Identify which cell holds the provided text, then report its (X, Y) central coordinate. 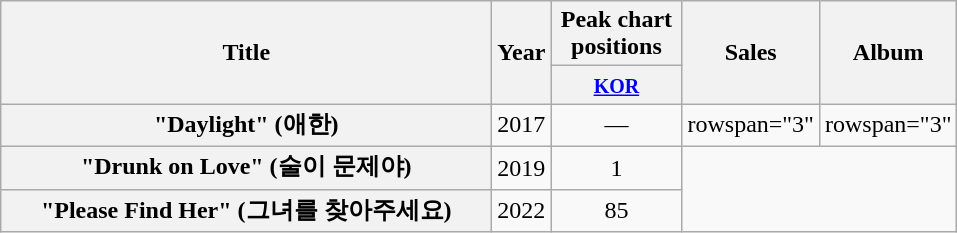
Title (246, 52)
Peak chart positions (616, 34)
2019 (522, 168)
"Drunk on Love" (술이 문제야) (246, 168)
85 (616, 210)
2022 (522, 210)
2017 (522, 126)
Album (888, 52)
1 (616, 168)
Year (522, 52)
"Please Find Her" (그녀를 찾아주세요) (246, 210)
"Daylight" (애한) (246, 126)
— (616, 126)
Sales (751, 52)
KOR (616, 85)
